Determine the [x, y] coordinate at the center of the cell enclosing the given text.  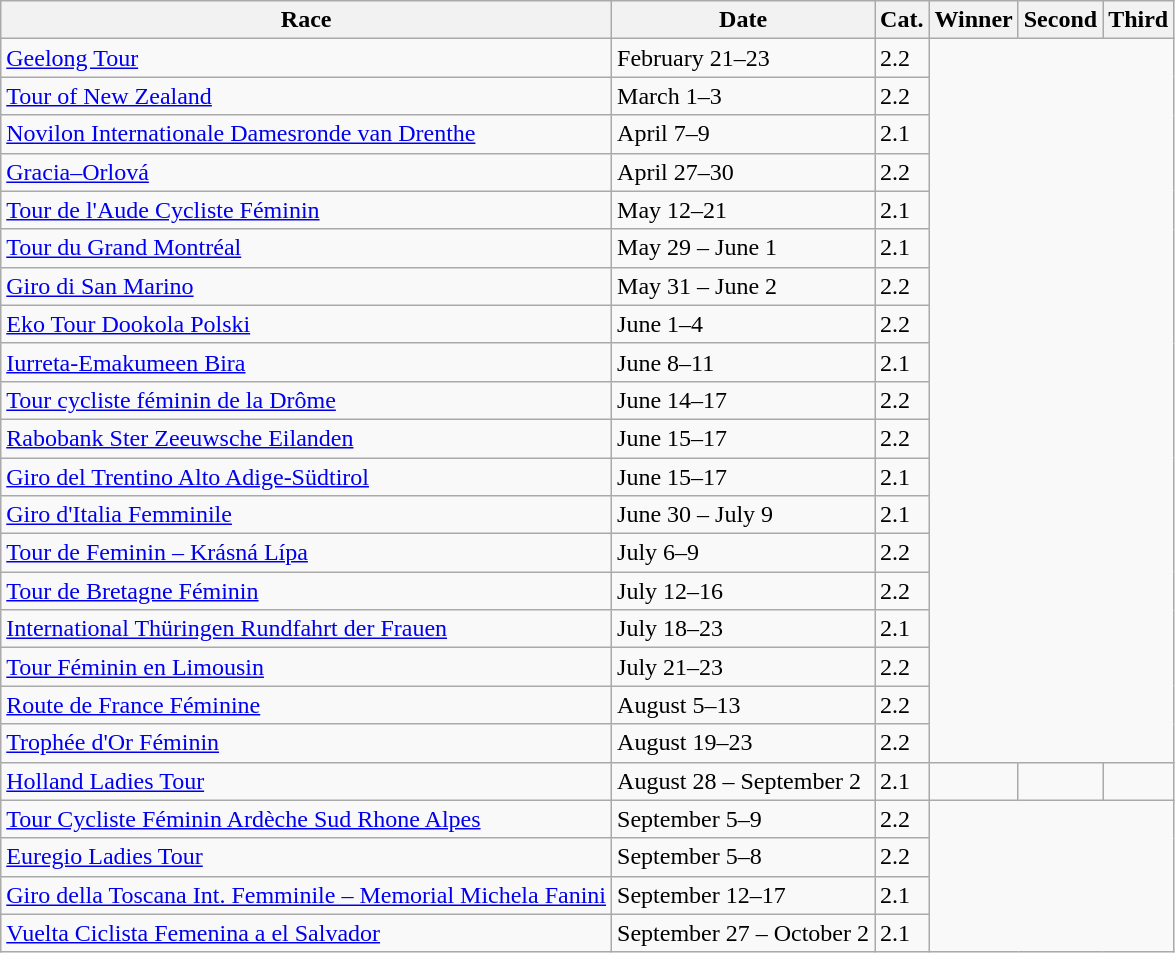
April 27–30 [744, 172]
Trophée d'Or Féminin [306, 743]
Tour of New Zealand [306, 96]
Route de France Féminine [306, 705]
Giro d'Italia Femminile [306, 515]
July 6–9 [744, 553]
Tour de l'Aude Cycliste Féminin [306, 210]
August 19–23 [744, 743]
March 1–3 [744, 96]
August 5–13 [744, 705]
September 27 – October 2 [744, 933]
International Thüringen Rundfahrt der Frauen [306, 629]
Eko Tour Dookola Polski [306, 324]
July 21–23 [744, 667]
Holland Ladies Tour [306, 781]
Gracia–Orlová [306, 172]
Tour du Grand Montréal [306, 248]
September 5–9 [744, 819]
Giro della Toscana Int. Femminile – Memorial Michela Fanini [306, 895]
Second [1060, 20]
Iurreta-Emakumeen Bira [306, 362]
Giro di San Marino [306, 286]
Date [744, 20]
June 8–11 [744, 362]
Euregio Ladies Tour [306, 857]
September 12–17 [744, 895]
Giro del Trentino Alto Adige-Südtirol [306, 477]
Tour de Bretagne Féminin [306, 591]
Race [306, 20]
July 12–16 [744, 591]
February 21–23 [744, 58]
Tour Cycliste Féminin Ardèche Sud Rhone Alpes [306, 819]
Third [1138, 20]
Winner [974, 20]
Rabobank Ster Zeeuwsche Eilanden [306, 438]
Vuelta Ciclista Femenina a el Salvador [306, 933]
May 12–21 [744, 210]
June 30 – July 9 [744, 515]
July 18–23 [744, 629]
Tour de Feminin – Krásná Lípa [306, 553]
Tour Féminin en Limousin [306, 667]
Novilon Internationale Damesronde van Drenthe [306, 134]
September 5–8 [744, 857]
May 29 – June 1 [744, 248]
June 14–17 [744, 400]
June 1–4 [744, 324]
April 7–9 [744, 134]
Geelong Tour [306, 58]
August 28 – September 2 [744, 781]
Tour cycliste féminin de la Drôme [306, 400]
May 31 – June 2 [744, 286]
Cat. [902, 20]
